Detect which cell encompasses the target text, then output its [x, y] center coordinate. 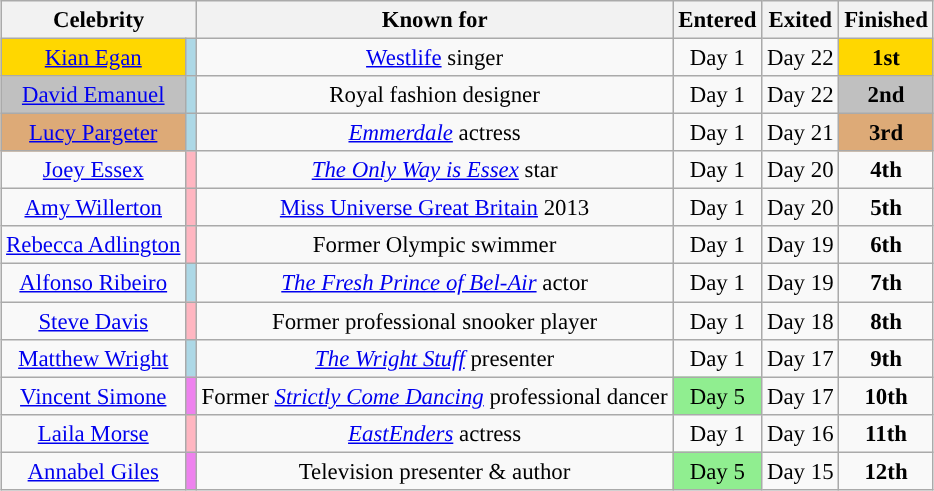
Lucy Pargeter [94, 133]
4th [886, 170]
Entered [718, 20]
Amy Willerton [94, 208]
11th [886, 433]
Day 16 [800, 433]
Former professional snooker player [434, 321]
5th [886, 208]
Miss Universe Great Britain 2013 [434, 208]
The Only Way is Essex star [434, 170]
Vincent Simone [94, 396]
10th [886, 396]
Matthew Wright [94, 358]
3rd [886, 133]
6th [886, 245]
Alfonso Ribeiro [94, 283]
9th [886, 358]
Former Olympic swimmer [434, 245]
Rebecca Adlington [94, 245]
Steve Davis [94, 321]
Royal fashion designer [434, 95]
David Emanuel [94, 95]
Laila Morse [94, 433]
Finished [886, 20]
Westlife singer [434, 57]
Known for [434, 20]
8th [886, 321]
Emmerdale actress [434, 133]
The Fresh Prince of Bel-Air actor [434, 283]
Exited [800, 20]
Kian Egan [94, 57]
Television presenter & author [434, 471]
Celebrity [99, 20]
Day 18 [800, 321]
Former Strictly Come Dancing professional dancer [434, 396]
Joey Essex [94, 170]
12th [886, 471]
Day 15 [800, 471]
EastEnders actress [434, 433]
The Wright Stuff presenter [434, 358]
Annabel Giles [94, 471]
Day 21 [800, 133]
2nd [886, 95]
7th [886, 283]
1st [886, 57]
